Return (X, Y) of the center of cell containing provided text 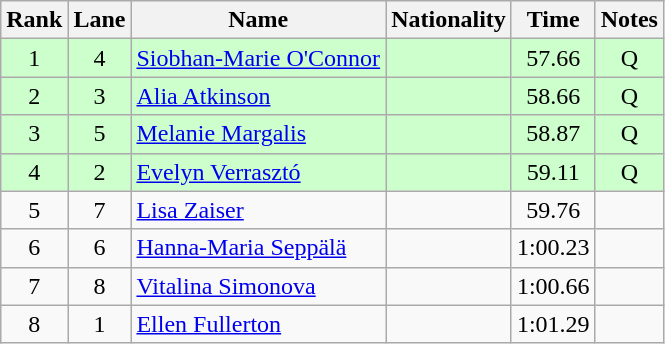
1:01.29 (553, 324)
Lisa Zaiser (258, 210)
Rank (34, 20)
59.11 (553, 172)
1:00.23 (553, 248)
Time (553, 20)
Vitalina Simonova (258, 286)
Hanna-Maria Seppälä (258, 248)
57.66 (553, 58)
Ellen Fullerton (258, 324)
59.76 (553, 210)
Lane (100, 20)
1:00.66 (553, 286)
Alia Atkinson (258, 96)
Siobhan-Marie O'Connor (258, 58)
Nationality (449, 20)
Evelyn Verrasztó (258, 172)
58.66 (553, 96)
Melanie Margalis (258, 134)
Notes (629, 20)
58.87 (553, 134)
Name (258, 20)
